Return (x, y) of the center of cell containing provided text 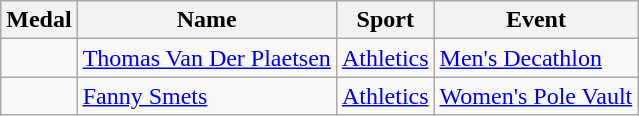
Medal (39, 20)
Event (536, 20)
Women's Pole Vault (536, 96)
Men's Decathlon (536, 58)
Sport (385, 20)
Name (206, 20)
Fanny Smets (206, 96)
Thomas Van Der Plaetsen (206, 58)
